Determine the [x, y] coordinate at the center of the cell enclosing the given text.  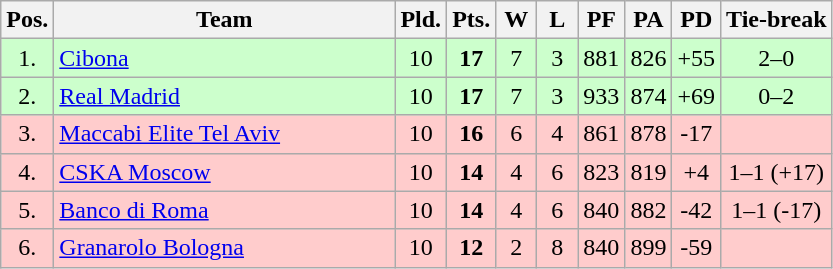
Tie-break [777, 20]
874 [648, 96]
2. [28, 96]
16 [472, 134]
899 [648, 248]
12 [472, 248]
823 [602, 172]
L [558, 20]
819 [648, 172]
Banco di Roma [224, 210]
PA [648, 20]
PD [696, 20]
881 [602, 58]
1–1 (+17) [777, 172]
Team [224, 20]
4. [28, 172]
861 [602, 134]
Pos. [28, 20]
6. [28, 248]
+4 [696, 172]
-59 [696, 248]
PF [602, 20]
826 [648, 58]
Pts. [472, 20]
Granarolo Bologna [224, 248]
-17 [696, 134]
2–0 [777, 58]
882 [648, 210]
1–1 (-17) [777, 210]
5. [28, 210]
+69 [696, 96]
3. [28, 134]
Maccabi Elite Tel Aviv [224, 134]
+55 [696, 58]
CSKA Moscow [224, 172]
933 [602, 96]
1. [28, 58]
8 [558, 248]
W [516, 20]
878 [648, 134]
2 [516, 248]
0–2 [777, 96]
Pld. [421, 20]
Real Madrid [224, 96]
-42 [696, 210]
Cibona [224, 58]
